For the text-containing cell, return its midpoint in [x, y] coordinate format. 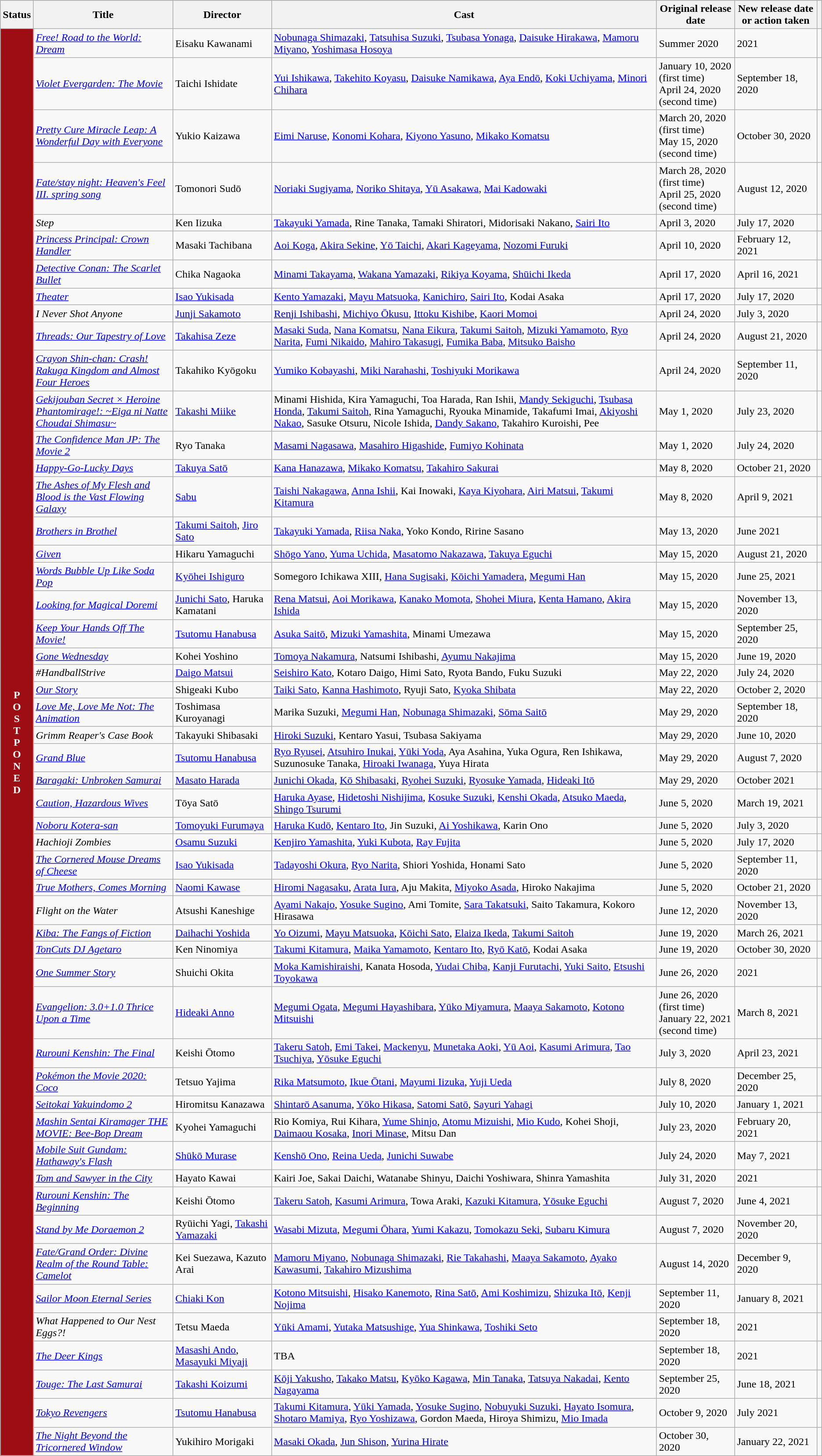
June 26, 2020 (first time) January 22, 2021 (second time) [696, 1013]
Brothers in Brothel [103, 531]
Flight on the Water [103, 910]
Masaki Tachibana [222, 245]
Moka Kamishiraishi, Kanata Hosoda, Yudai Chiba, Kanji Furutachi, Yuki Saito, Etsushi Toyokawa [464, 972]
Chika Nagaoka [222, 274]
The Cornered Mouse Dreams of Cheese [103, 865]
Given [103, 554]
New release date or action taken [775, 15]
Rio Komiya, Rui Kihara, Yume Shinjo, Atomu Mizuishi, Mio Kudo, Kohei Shoji, Daimaou Kosaka, Inori Minase, Mitsu Dan [464, 1127]
Mashin Sentai Kiramager THE MOVIE: Bee-Bop Dream [103, 1127]
Hiroki Suzuki, Kentaro Yasui, Tsubasa Sakiyama [464, 735]
Grimm Reaper's Case Book [103, 735]
Shūkō Murase [222, 1155]
Atsushi Kaneshige [222, 910]
The Ashes of My Flesh and Blood is the Vast Flowing Galaxy [103, 497]
Aoi Koga, Akira Sekine, Yō Taichi, Akari Kageyama, Nozomi Furuki [464, 245]
Daigo Matsui [222, 673]
Looking for Magical Doremi [103, 605]
Junji Sakamoto [222, 313]
Pokémon the Movie 2020: Coco [103, 1081]
December 9, 2020 [775, 1264]
One Summer Story [103, 972]
Yumiko Kobayashi, Miki Narahashi, Toshiyuki Morikawa [464, 370]
Haruka Kudō, Kentaro Ito, Jin Suzuki, Ai Yoshikawa, Karin Ono [464, 826]
Threads: Our Tapestry of Love [103, 336]
Taiki Sato, Kanna Hashimoto, Ryuji Sato, Kyoka Shibata [464, 690]
Ryūichi Yagi, Takashi Yamazaki [222, 1230]
Kyōhei Ishiguro [222, 576]
Tomoya Nakamura, Natsumi Ishibashi, Ayumu Nakajima [464, 656]
I Never Shot Anyone [103, 313]
Ayami Nakajo, Yosuke Sugino, Ami Tomite, Sara Takatsuki, Saito Takamura, Kokoro Hirasawa [464, 910]
Osamu Suzuki [222, 842]
Love Me, Love Me Not: The Animation [103, 712]
March 28, 2020 (first time) April 25, 2020 (second time) [696, 188]
June 25, 2021 [775, 576]
July 2021 [775, 1413]
Takeru Satoh, Emi Takei, Mackenyu, Munetaka Aoki, Yū Aoi, Kasumi Arimura, Tao Tsuchiya, Yōsuke Eguchi [464, 1053]
Sabu [222, 497]
Takayuki Shibasaki [222, 735]
Free! Road to the World: Dream [103, 43]
Our Story [103, 690]
Kento Yamazaki, Mayu Matsuoka, Kanichiro, Sairi Ito, Kodai Asaka [464, 296]
Masato Harada [222, 780]
Ryo Ryusei, Atsuhiro Inukai, Yūki Yoda, Aya Asahina, Yuka Ogura, Ren Ishikawa, Suzunosuke Tanaka, Hiroaki Iwanaga, Yuya Hirata [464, 757]
June 10, 2020 [775, 735]
Yo Oizumi, Mayu Matsuoka, Kōichi Sato, Elaiza Ikeda, Takumi Saitoh [464, 933]
Haruka Ayase, Hidetoshi Nishijima, Kosuke Suzuki, Kenshi Okada, Atsuko Maeda, Shingo Tsurumi [464, 803]
Crayon Shin-chan: Crash! Rakuga Kingdom and Almost Four Heroes [103, 370]
March 8, 2021 [775, 1013]
Kana Hanazawa, Mikako Komatsu, Takahiro Sakurai [464, 468]
Fate/Grand Order: Divine Realm of the Round Table: Camelot [103, 1264]
Takumi Kitamura, Maika Yamamoto, Kentaro Ito, Ryō Katō, Kodai Asaka [464, 950]
April 9, 2021 [775, 497]
Daihachi Yoshida [222, 933]
Sailor Moon Eternal Series [103, 1298]
Fate/stay night: Heaven's Feel III. spring song [103, 188]
Junichi Sato, Haruka Kamatani [222, 605]
Tetsu Maeda [222, 1327]
February 12, 2021 [775, 245]
Baragaki: Unbroken Samurai [103, 780]
June 12, 2020 [696, 910]
True Mothers, Comes Morning [103, 888]
July 8, 2020 [696, 1081]
Tōya Satō [222, 803]
Takuya Satō [222, 468]
Yūki Amami, Yutaka Matsushige, Yua Shinkawa, Toshiki Seto [464, 1327]
April 16, 2021 [775, 274]
Yukihiro Morigaki [222, 1442]
Title [103, 15]
Hachioji Zombies [103, 842]
January 22, 2021 [775, 1442]
Tomoyuki Furumaya [222, 826]
Mamoru Miyano, Nobunaga Shimazaki, Rie Takahashi, Maaya Sakamoto, Ayako Kawasumi, Takahiro Mizushima [464, 1264]
Nobunaga Shimazaki, Tatsuhisa Suzuki, Tsubasa Yonaga, Daisuke Hirakawa, Mamoru Miyano, Yoshimasa Hosoya [464, 43]
April 23, 2021 [775, 1053]
Kōji Yakusho, Takako Matsu, Kyōko Kagawa, Min Tanaka, Tatsuya Nakadai, Kento Nagayama [464, 1384]
Director [222, 15]
Takashi Miike [222, 411]
Taishi Nakagawa, Anna Ishii, Kai Inowaki, Kaya Kiyohara, Airi Matsui, Takumi Kitamura [464, 497]
Shuichi Okita [222, 972]
Caution, Hazardous Wives [103, 803]
Asuka Saitō, Mizuki Yamashita, Minami Umezawa [464, 633]
March 19, 2021 [775, 803]
May 13, 2020 [696, 531]
Masashi Ando, Masayuki Miyaji [222, 1355]
Eisaku Kawanami [222, 43]
TonCuts DJ Agetaro [103, 950]
What Happened to Our Nest Eggs?! [103, 1327]
Gone Wednesday [103, 656]
Hiromitsu Kanazawa [222, 1104]
Rurouni Kenshin: The Beginning [103, 1201]
Ryo Tanaka [222, 445]
Masaki Suda, Nana Komatsu, Nana Eikura, Takumi Saitoh, Mizuki Yamamoto, Ryo Narita, Fumi Nikaido, Mahiro Takasugi, Fumika Baba, Mitsuko Baisho [464, 336]
April 10, 2020 [696, 245]
July 31, 2020 [696, 1178]
Step [103, 223]
Taichi Ishidate [222, 83]
Takumi Kitamura, Yūki Yamada, Yosuke Sugino, Nobuyuki Suzuki, Hayato Isomura, Shotaro Mamiya, Ryo Yoshizawa, Gordon Maeda, Hiroya Shimizu, Mio Imada [464, 1413]
Original release date [696, 15]
Somegoro Ichikawa XIII, Hana Sugisaki, Kōichi Yamadera, Megumi Han [464, 576]
June 2021 [775, 531]
Yukio Kaizawa [222, 136]
Naomi Kawase [222, 888]
Hideaki Anno [222, 1013]
Kenjiro Yamashita, Yuki Kubota, Ray Fujita [464, 842]
Rika Matsumoto, Ikue Ōtani, Mayumi Iizuka, Yuji Ueda [464, 1081]
Grand Blue [103, 757]
Touge: The Last Samurai [103, 1384]
Kohei Yoshino [222, 656]
December 25, 2020 [775, 1081]
May 7, 2021 [775, 1155]
Stand by Me Doraemon 2 [103, 1230]
March 26, 2021 [775, 933]
Chiaki Kon [222, 1298]
Detective Conan: The Scarlet Bullet [103, 274]
Summer 2020 [696, 43]
Ken Ninomiya [222, 950]
Takahiko Kyōgoku [222, 370]
Masaki Okada, Jun Shison, Yurina Hirate [464, 1442]
October 2021 [775, 780]
Tokyo Revengers [103, 1413]
Hikaru Yamaguchi [222, 554]
Cast [464, 15]
Hiromi Nagasaku, Arata Iura, Aju Makita, Miyoko Asada, Hiroko Nakajima [464, 888]
Pretty Cure Miracle Leap: A Wonderful Day with Everyone [103, 136]
Theater [103, 296]
June 4, 2021 [775, 1201]
October 2, 2020 [775, 690]
Status [17, 15]
Rurouni Kenshin: The Final [103, 1053]
Kiba: The Fangs of Fiction [103, 933]
Marika Suzuki, Megumi Han, Nobunaga Shimazaki, Sōma Saitō [464, 712]
Seitokai Yakuindomo 2 [103, 1104]
October 9, 2020 [696, 1413]
Megumi Ogata, Megumi Hayashibara, Yūko Miyamura, Maaya Sakamoto, Kotono Mitsuishi [464, 1013]
June 18, 2021 [775, 1384]
Takayuki Yamada, Riisa Naka, Yoko Kondo, Ririne Sasano [464, 531]
Evangelion: 3.0+1.0 Thrice Upon a Time [103, 1013]
August 12, 2020 [775, 188]
February 20, 2021 [775, 1127]
Kotono Mitsuishi, Hisako Kanemoto, Rina Satō, Ami Koshimizu, Shizuka Itō, Kenji Nojima [464, 1298]
Takumi Saitoh, Jiro Sato [222, 531]
Shintarō Asanuma, Yōko Hikasa, Satomi Satō, Sayuri Yahagi [464, 1104]
Takayuki Yamada, Rine Tanaka, Tamaki Shiratori, Midorisaki Nakano, Sairi Ito [464, 223]
Gekijouban Secret × Heroine Phantomirage!: ~Eiga ni Natte Choudai Shimasu~ [103, 411]
January 10, 2020 (first time) April 24, 2020 (second time) [696, 83]
Shōgo Yano, Yuma Uchida, Masatomo Nakazawa, Takuya Eguchi [464, 554]
April 3, 2020 [696, 223]
Minami Takayama, Wakana Yamazaki, Rikiya Koyama, Shūichi Ikeda [464, 274]
Toshimasa Kuroyanagi [222, 712]
Tom and Sawyer in the City [103, 1178]
August 14, 2020 [696, 1264]
Kei Suezawa, Kazuto Arai [222, 1264]
Seishiro Kato, Kotaro Daigo, Himi Sato, Ryota Bando, Fuku Suzuki [464, 673]
The Night Beyond the Tricornered Window [103, 1442]
Kenshō Ono, Reina Ueda, Junichi Suwabe [464, 1155]
Kairi Joe, Sakai Daichi, Watanabe Shinyu, Daichi Yoshiwara, Shinra Yamashita [464, 1178]
Yui Ishikawa, Takehito Koyasu, Daisuke Namikawa, Aya Endō, Koki Uchiyama, Minori Chihara [464, 83]
Noriaki Sugiyama, Noriko Shitaya, Yū Asakawa, Mai Kadowaki [464, 188]
Masami Nagasawa, Masahiro Higashide, Fumiyo Kohinata [464, 445]
Hayato Kawai [222, 1178]
March 20, 2020 (first time) May 15, 2020 (second time) [696, 136]
November 20, 2020 [775, 1230]
Mobile Suit Gundam: Hathaway's Flash [103, 1155]
Princess Principal: Crown Handler [103, 245]
#HandballStrive [103, 673]
Happy-Go-Lucky Days [103, 468]
Renji Ishibashi, Michiyo Ōkusu, Ittoku Kishibe, Kaori Momoi [464, 313]
January 1, 2021 [775, 1104]
Violet Evergarden: The Movie [103, 83]
TBA [464, 1355]
Tadayoshi Okura, Ryo Narita, Shiori Yoshida, Honami Sato [464, 865]
POSTPONED [17, 742]
Takeru Satoh, Kasumi Arimura, Towa Araki, Kazuki Kitamura, Yōsuke Eguchi [464, 1201]
Tomonori Sudō [222, 188]
Noboru Kotera-san [103, 826]
June 26, 2020 [696, 972]
January 8, 2021 [775, 1298]
Kyohei Yamaguchi [222, 1127]
Tetsuo Yajima [222, 1081]
July 10, 2020 [696, 1104]
Takashi Koizumi [222, 1384]
Keep Your Hands Off The Movie! [103, 633]
Wasabi Mizuta, Megumi Ōhara, Yumi Kakazu, Tomokazu Seki, Subaru Kimura [464, 1230]
Ken Iizuka [222, 223]
Eimi Naruse, Konomi Kohara, Kiyono Yasuno, Mikako Komatsu [464, 136]
The Deer Kings [103, 1355]
Junichi Okada, Kō Shibasaki, Ryohei Suzuki, Ryosuke Yamada, Hideaki Itō [464, 780]
The Confidence Man JP: The Movie 2 [103, 445]
Words Bubble Up Like Soda Pop [103, 576]
Takahisa Zeze [222, 336]
Shigeaki Kubo [222, 690]
Rena Matsui, Aoi Morikawa, Kanako Momota, Shohei Miura, Kenta Hamano, Akira Ishida [464, 605]
